Provide the (X, Y) coordinate of the cell's center where the given text is located.  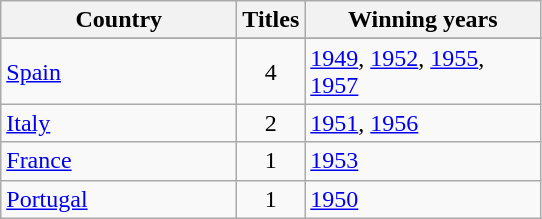
4 (271, 72)
1953 (423, 161)
Country (119, 20)
1949, 1952, 1955, 1957 (423, 72)
1951, 1956 (423, 123)
2 (271, 123)
Spain (119, 72)
Portugal (119, 199)
1950 (423, 199)
Titles (271, 20)
Winning years (423, 20)
Italy (119, 123)
France (119, 161)
